Detect which cell encompasses the target text, then output its [x, y] center coordinate. 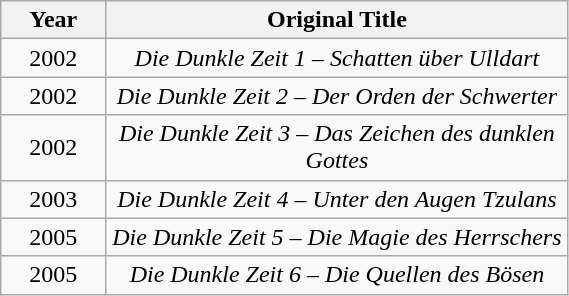
Die Dunkle Zeit 6 – Die Quellen des Bösen [337, 275]
Die Dunkle Zeit 4 – Unter den Augen Tzulans [337, 199]
Original Title [337, 20]
2003 [54, 199]
Year [54, 20]
Die Dunkle Zeit 5 – Die Magie des Herrschers [337, 237]
Die Dunkle Zeit 2 – Der Orden der Schwerter [337, 96]
Die Dunkle Zeit 3 – Das Zeichen des dunklen Gottes [337, 148]
Die Dunkle Zeit 1 – Schatten über Ulldart [337, 58]
